Extract the [X, Y] coordinate from the center of the cell holding the provided text.  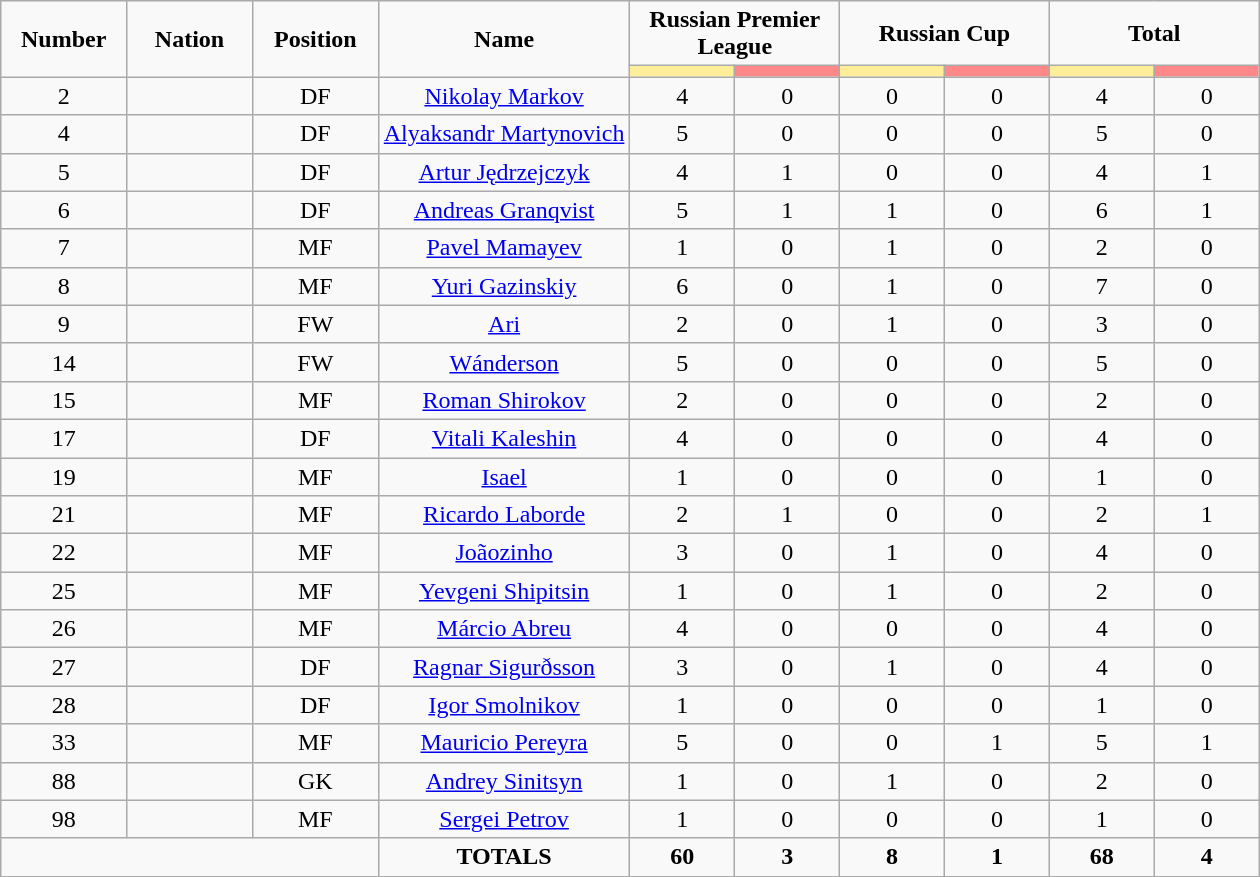
28 [64, 705]
Russian Cup [945, 34]
Artur Jędrzejczyk [504, 172]
25 [64, 591]
Number [64, 39]
98 [64, 819]
Nation [190, 39]
15 [64, 400]
21 [64, 515]
19 [64, 477]
Andreas Granqvist [504, 210]
Ricardo Laborde [504, 515]
Sergei Petrov [504, 819]
Nikolay Markov [504, 96]
9 [64, 324]
Pavel Mamayev [504, 248]
Position [315, 39]
Joãozinho [504, 553]
Alyaksandr Martynovich [504, 134]
TOTALS [504, 857]
Andrey Sinitsyn [504, 781]
17 [64, 438]
Isael [504, 477]
Ragnar Sigurðsson [504, 667]
33 [64, 743]
22 [64, 553]
Name [504, 39]
Russian Premier League [735, 34]
26 [64, 629]
88 [64, 781]
Mauricio Pereyra [504, 743]
Roman Shirokov [504, 400]
Wánderson [504, 362]
Yuri Gazinskiy [504, 286]
Yevgeni Shipitsin [504, 591]
GK [315, 781]
27 [64, 667]
60 [682, 857]
Ari [504, 324]
Márcio Abreu [504, 629]
Vitali Kaleshin [504, 438]
Total [1154, 34]
14 [64, 362]
Igor Smolnikov [504, 705]
68 [1102, 857]
